Scan for the cell matching the given text and deliver its (x, y) coordinate at center. 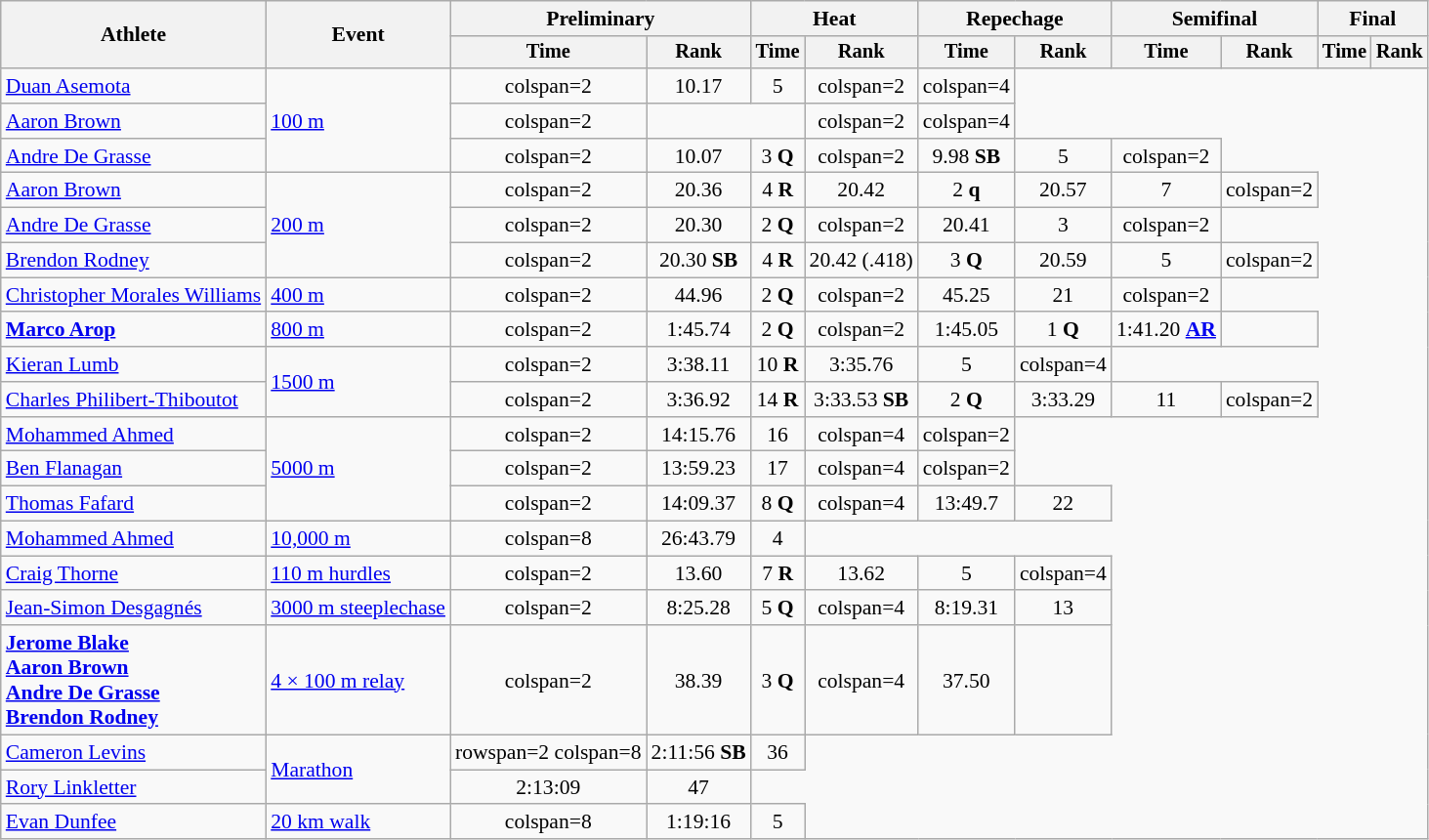
7 R (778, 573)
100 m (357, 121)
Craig Thorne (133, 573)
Evan Dunfee (133, 822)
1 Q (1063, 330)
3 (1063, 226)
20.42 (.418) (862, 261)
Athlete (133, 35)
Jean-Simon Desgagnés (133, 609)
4 (778, 539)
Charles Philibert-Thiboutot (133, 399)
17 (778, 469)
Preliminary (601, 19)
20.36 (699, 190)
2:13:09 (549, 787)
2:11:56 SB (699, 753)
rowspan=2 colspan=8 (549, 753)
20.41 (967, 226)
Rory Linkletter (133, 787)
1:41.20 AR (1166, 330)
10.17 (699, 86)
13:59.23 (699, 469)
Cameron Levins (133, 753)
10 R (778, 364)
Brendon Rodney (133, 261)
11 (1166, 399)
45.25 (967, 295)
Thomas Fafard (133, 504)
Kieran Lumb (133, 364)
Jerome BlakeAaron BrownAndre De GrasseBrendon Rodney (133, 680)
10,000 m (357, 539)
20 km walk (357, 822)
8:19.31 (967, 609)
7 (1166, 190)
13.62 (862, 573)
Marathon (357, 770)
800 m (357, 330)
20.42 (862, 190)
3:35.76 (862, 364)
20.30 (699, 226)
20.57 (1063, 190)
200 m (357, 225)
3:33.29 (1063, 399)
20.59 (1063, 261)
Semifinal (1215, 19)
Christopher Morales Williams (133, 295)
13 (1063, 609)
Duan Asemota (133, 86)
4 × 100 m relay (357, 680)
26:43.79 (699, 539)
44.96 (699, 295)
36 (778, 753)
13.60 (699, 573)
5000 m (357, 469)
8:25.28 (699, 609)
9.98 SB (967, 156)
Marco Arop (133, 330)
20.30 SB (699, 261)
13:49.7 (967, 504)
Ben Flanagan (133, 469)
37.50 (967, 680)
14:09.37 (699, 504)
21 (1063, 295)
16 (778, 435)
400 m (357, 295)
2 q (967, 190)
3:38.11 (699, 364)
3000 m steeplechase (357, 609)
Event (357, 35)
47 (699, 787)
14:15.76 (699, 435)
14 R (778, 399)
110 m hurdles (357, 573)
Repechage (1015, 19)
10.07 (699, 156)
38.39 (699, 680)
3:33.53 SB (862, 399)
5 Q (778, 609)
1500 m (357, 381)
Heat (834, 19)
Final (1372, 19)
1:45.05 (967, 330)
1:19:16 (699, 822)
3:36.92 (699, 399)
8 Q (778, 504)
1:45.74 (699, 330)
22 (1063, 504)
